Provide the [x, y] coordinate of the cell's center where the given text is located.  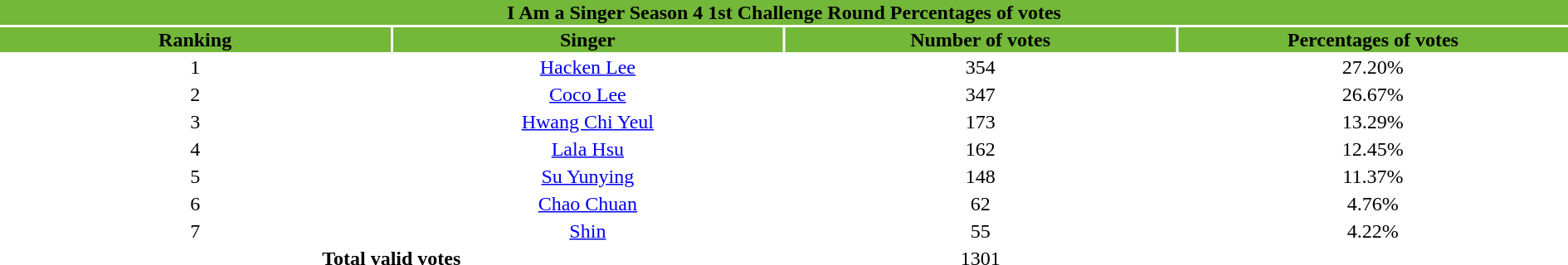
Ranking [195, 40]
6 [195, 204]
5 [195, 176]
Percentages of votes [1373, 40]
Coco Lee [587, 94]
Singer [587, 40]
4.22% [1373, 231]
11.37% [1373, 176]
4 [195, 149]
1 [195, 67]
Number of votes [980, 40]
162 [980, 149]
I Am a Singer Season 4 1st Challenge Round Percentages of votes [784, 12]
Shin [587, 231]
Lala Hsu [587, 149]
13.29% [1373, 122]
4.76% [1373, 204]
2 [195, 94]
26.67% [1373, 94]
Chao Chuan [587, 204]
Hwang Chi Yeul [587, 122]
27.20% [1373, 67]
3 [195, 122]
173 [980, 122]
Su Yunying [587, 176]
62 [980, 204]
148 [980, 176]
Hacken Lee [587, 67]
347 [980, 94]
7 [195, 231]
354 [980, 67]
55 [980, 231]
12.45% [1373, 149]
